Determine the (x, y) coordinate at the center of the cell enclosing the given text.  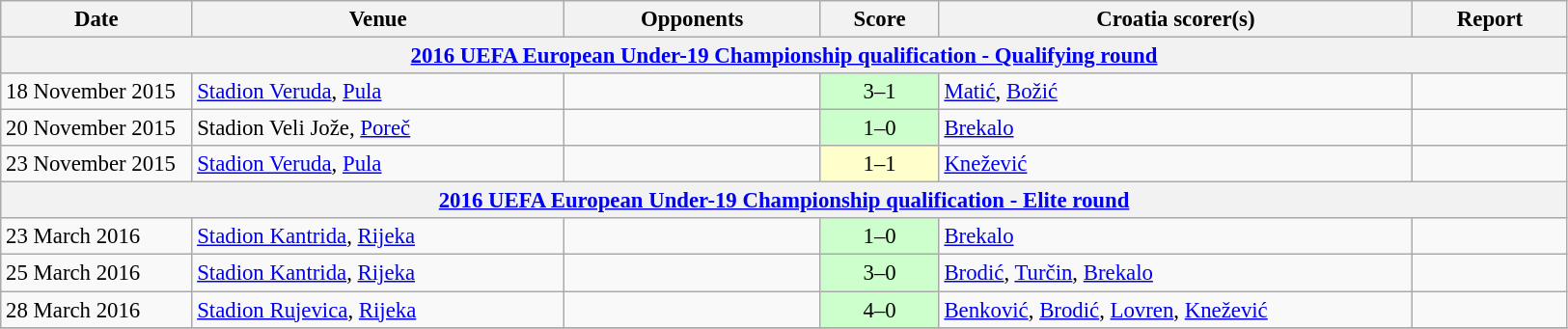
Stadion Rujevica, Rijeka (378, 310)
Report (1490, 19)
3–0 (880, 273)
Score (880, 19)
Matić, Božić (1175, 92)
20 November 2015 (96, 128)
23 March 2016 (96, 236)
23 November 2015 (96, 164)
3–1 (880, 92)
Croatia scorer(s) (1175, 19)
4–0 (880, 310)
Benković, Brodić, Lovren, Knežević (1175, 310)
2016 UEFA European Under-19 Championship qualification - Elite round (784, 201)
28 March 2016 (96, 310)
18 November 2015 (96, 92)
Knežević (1175, 164)
2016 UEFA European Under-19 Championship qualification - Qualifying round (784, 56)
Venue (378, 19)
Date (96, 19)
Stadion Veli Jože, Poreč (378, 128)
Opponents (692, 19)
Brodić, Turčin, Brekalo (1175, 273)
25 March 2016 (96, 273)
1–1 (880, 164)
